Determine the [x, y] coordinate at the center of the cell enclosing the given text.  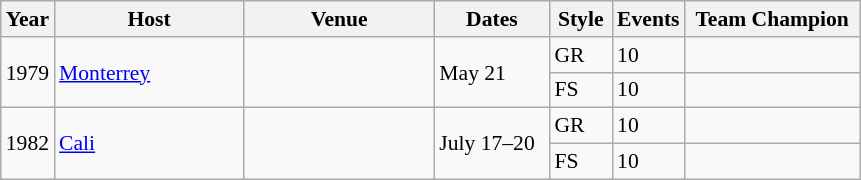
Team Champion [772, 19]
Monterrey [149, 72]
Cali [149, 144]
Dates [492, 19]
Events [648, 19]
Host [149, 19]
1979 [28, 72]
Style [580, 19]
1982 [28, 144]
Year [28, 19]
May 21 [492, 72]
Venue [339, 19]
July 17–20 [492, 144]
